Output the (x, y) coordinate of the center of the cell containing the given text.  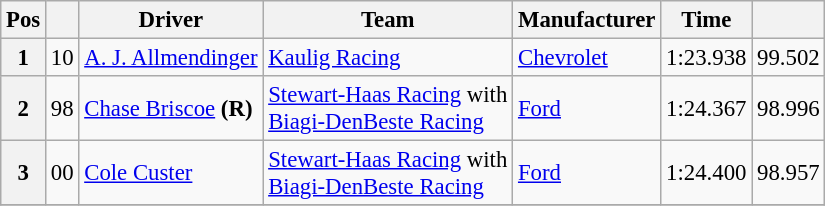
Team (388, 20)
Kaulig Racing (388, 58)
3 (24, 174)
2 (24, 108)
1 (24, 58)
99.502 (788, 58)
1:24.367 (706, 108)
1:23.938 (706, 58)
10 (62, 58)
98 (62, 108)
Pos (24, 20)
Time (706, 20)
98.996 (788, 108)
Chase Briscoe (R) (171, 108)
00 (62, 174)
1:24.400 (706, 174)
98.957 (788, 174)
Chevrolet (587, 58)
Cole Custer (171, 174)
Driver (171, 20)
A. J. Allmendinger (171, 58)
Manufacturer (587, 20)
